Extract the [x, y] coordinate from the center of the cell holding the provided text.  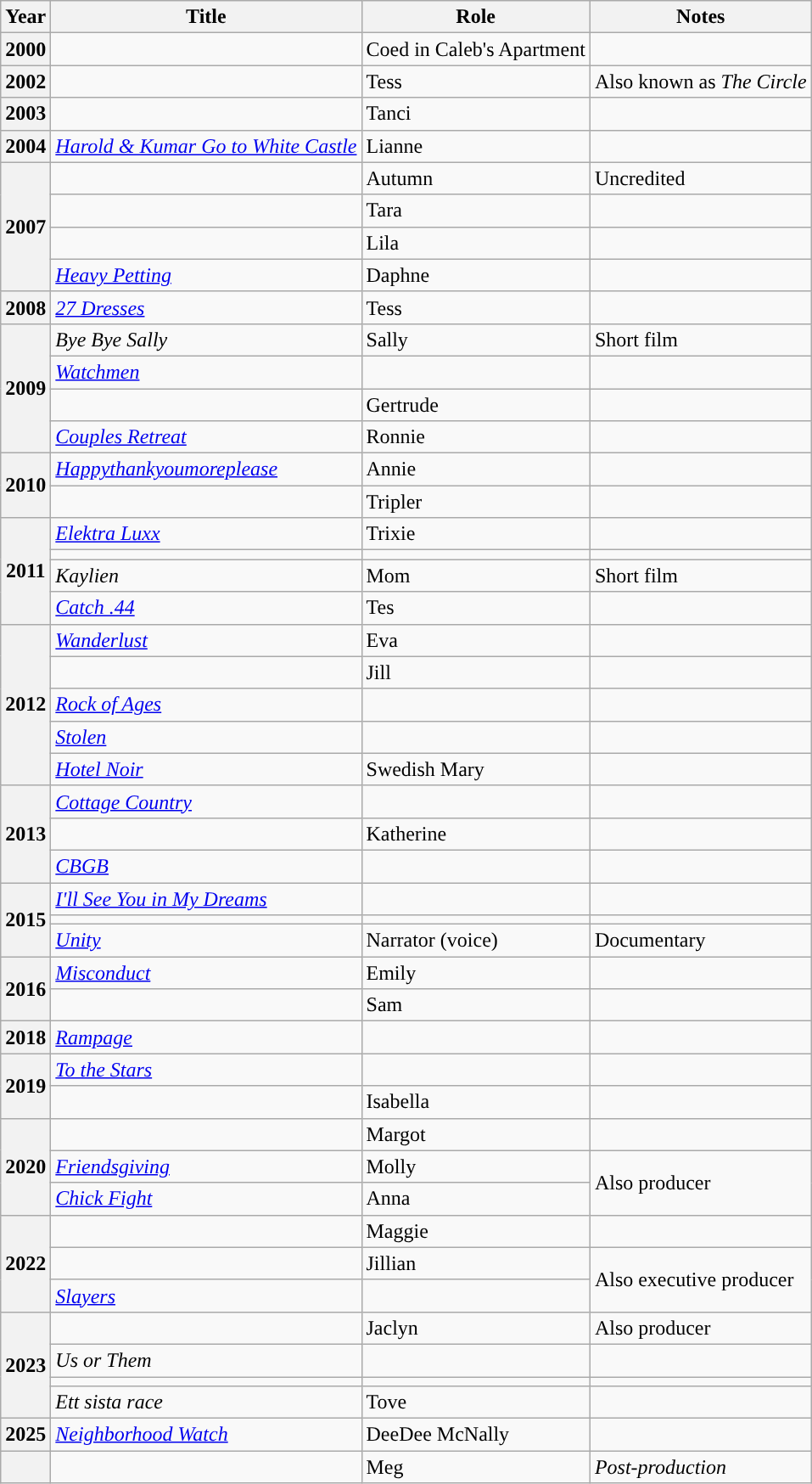
Narrator (voice) [475, 941]
2016 [25, 989]
Maggie [475, 1231]
2018 [25, 1037]
Watchmen [206, 372]
Jill [475, 672]
2007 [25, 227]
Emily [475, 973]
27 Dresses [206, 307]
Annie [475, 469]
Autumn [475, 178]
Ett sista race [206, 1402]
Coed in Caleb's Apartment [475, 49]
Also executive producer [701, 1279]
Sam [475, 1005]
Post-production [701, 1467]
Catch .44 [206, 608]
Heavy Petting [206, 275]
Couples Retreat [206, 437]
Documentary [701, 941]
Rock of Ages [206, 705]
2002 [25, 82]
Title [206, 17]
Hotel Noir [206, 769]
Jillian [475, 1263]
Harold & Kumar Go to White Castle [206, 146]
Gertrude [475, 405]
Lianne [475, 146]
2020 [25, 1166]
I'll See You in My Dreams [206, 899]
Lila [475, 243]
Trixie [475, 534]
Slayers [206, 1296]
To the Stars [206, 1070]
Notes [701, 17]
Katherine [475, 834]
Stolen [206, 737]
Tove [475, 1402]
Year [25, 17]
2008 [25, 307]
2015 [25, 920]
2022 [25, 1263]
Tanci [475, 114]
2004 [25, 146]
2000 [25, 49]
Us or Them [206, 1360]
Tes [475, 608]
DeeDee McNally [475, 1435]
2025 [25, 1435]
2013 [25, 834]
Unity [206, 941]
2009 [25, 388]
Ronnie [475, 437]
Tara [475, 211]
Also known as The Circle [701, 82]
Happythankyoumoreplease [206, 469]
Anna [475, 1199]
2003 [25, 114]
Jaclyn [475, 1328]
Cottage Country [206, 801]
Sally [475, 340]
Role [475, 17]
Neighborhood Watch [206, 1435]
Uncredited [701, 178]
Meg [475, 1467]
Chick Fight [206, 1199]
Rampage [206, 1037]
2023 [25, 1365]
Margot [475, 1134]
2011 [25, 571]
2019 [25, 1086]
Daphne [475, 275]
Elektra Luxx [206, 534]
Tripler [475, 502]
Mom [475, 576]
Eva [475, 640]
CBGB [206, 866]
2010 [25, 486]
Kaylien [206, 576]
Friendsgiving [206, 1166]
Misconduct [206, 973]
Swedish Mary [475, 769]
Wanderlust [206, 640]
2012 [25, 705]
Isabella [475, 1102]
Molly [475, 1166]
Bye Bye Sally [206, 340]
